Return the [X, Y] coordinate for the center point of the cell that contains the specified text.  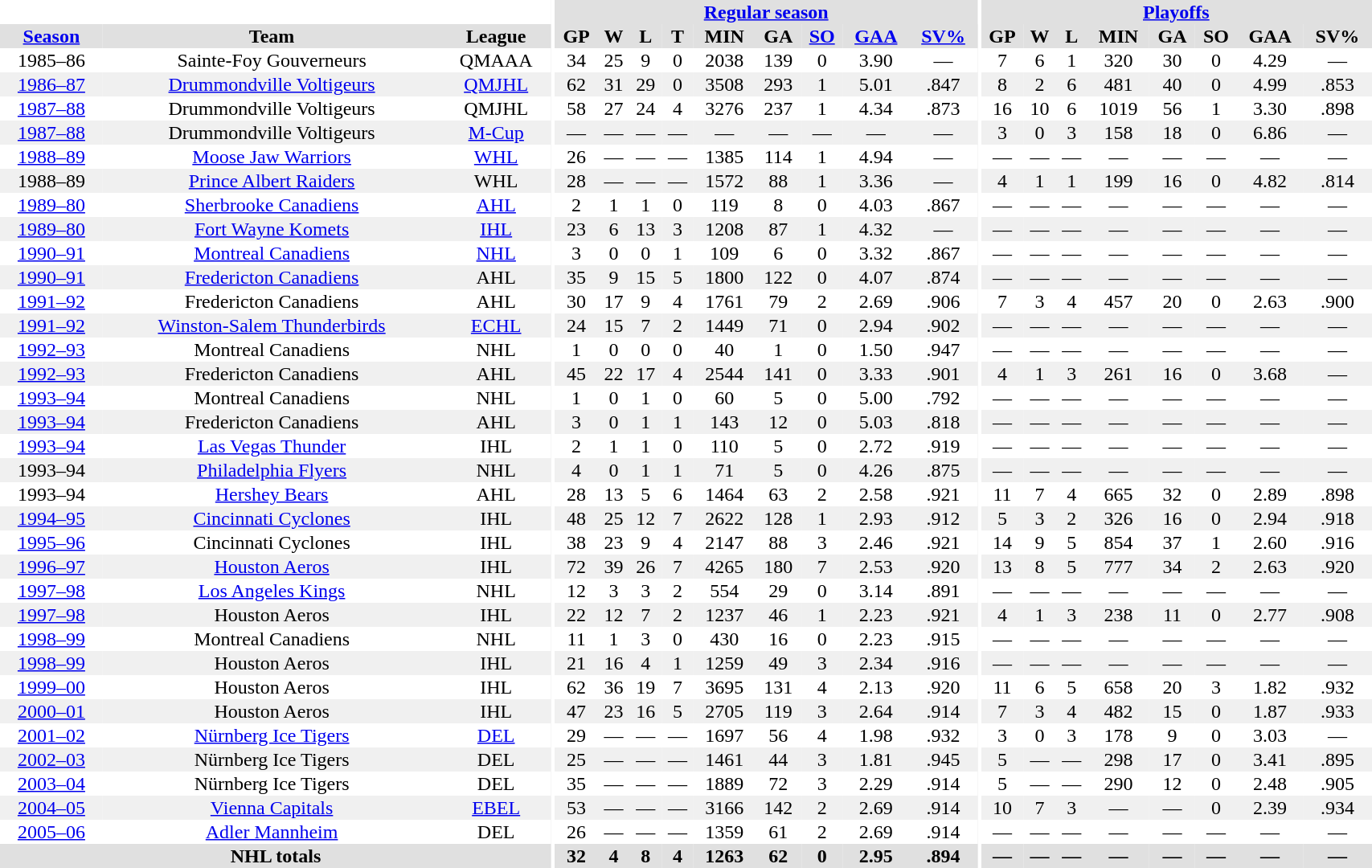
2038 [725, 60]
131 [778, 687]
142 [778, 808]
178 [1119, 735]
Regular season [766, 12]
2.58 [876, 494]
122 [778, 277]
2.89 [1270, 494]
1359 [725, 832]
1999–00 [51, 687]
1995–96 [51, 542]
1449 [725, 325]
482 [1119, 711]
48 [575, 518]
326 [1119, 518]
3.14 [876, 591]
128 [778, 518]
1889 [725, 784]
1464 [725, 494]
37 [1172, 542]
1.82 [1270, 687]
.905 [1337, 784]
.919 [944, 446]
61 [778, 832]
46 [778, 615]
4.03 [876, 205]
4.32 [876, 229]
League [496, 36]
.792 [944, 398]
3.90 [876, 60]
21 [575, 663]
EBEL [496, 808]
1697 [725, 735]
158 [1119, 133]
777 [1119, 567]
60 [725, 398]
1.50 [876, 350]
293 [778, 84]
4.94 [876, 157]
3166 [725, 808]
1.87 [1270, 711]
.902 [944, 325]
665 [1119, 494]
1237 [725, 615]
.814 [1337, 181]
58 [575, 108]
114 [778, 157]
5.03 [876, 422]
3.03 [1270, 735]
2.48 [1270, 784]
Sherbrooke Canadiens [272, 205]
1.98 [876, 735]
6.86 [1270, 133]
Adler Mannheim [272, 832]
38 [575, 542]
Sainte-Foy Gouverneurs [272, 60]
1385 [725, 157]
110 [725, 446]
320 [1119, 60]
238 [1119, 615]
2.72 [876, 446]
.915 [944, 639]
3.68 [1270, 374]
.873 [944, 108]
2622 [725, 518]
3.36 [876, 181]
3.30 [1270, 108]
3.41 [1270, 759]
180 [778, 567]
Season [51, 36]
Fort Wayne Komets [272, 229]
1996–97 [51, 567]
658 [1119, 687]
143 [725, 422]
1800 [725, 277]
Las Vegas Thunder [272, 446]
141 [778, 374]
Playoffs [1176, 12]
49 [778, 663]
.945 [944, 759]
2705 [725, 711]
44 [778, 759]
298 [1119, 759]
3276 [725, 108]
45 [575, 374]
2003–04 [51, 784]
.818 [944, 422]
NHL totals [276, 856]
554 [725, 591]
4.26 [876, 470]
14 [1001, 542]
M-Cup [496, 133]
53 [575, 808]
2002–03 [51, 759]
3.33 [876, 374]
1019 [1119, 108]
87 [778, 229]
237 [778, 108]
1259 [725, 663]
4.99 [1270, 84]
1572 [725, 181]
430 [725, 639]
4265 [725, 567]
79 [778, 301]
2.77 [1270, 615]
2004–05 [51, 808]
109 [725, 253]
ECHL [496, 325]
.934 [1337, 808]
.933 [1337, 711]
39 [614, 567]
.895 [1337, 759]
261 [1119, 374]
18 [1172, 133]
2147 [725, 542]
.901 [944, 374]
.874 [944, 277]
36 [614, 687]
Moose Jaw Warriors [272, 157]
1986–87 [51, 84]
Winston-Salem Thunderbirds [272, 325]
Prince Albert Raiders [272, 181]
2005–06 [51, 832]
2.39 [1270, 808]
QMAAA [496, 60]
.847 [944, 84]
199 [1119, 181]
1461 [725, 759]
1208 [725, 229]
4.29 [1270, 60]
2.64 [876, 711]
5.01 [876, 84]
.947 [944, 350]
Team [272, 36]
.908 [1337, 615]
5.00 [876, 398]
Philadelphia Flyers [272, 470]
.906 [944, 301]
2.95 [876, 856]
290 [1119, 784]
2.13 [876, 687]
2001–02 [51, 735]
1.81 [876, 759]
3695 [725, 687]
457 [1119, 301]
2.53 [876, 567]
854 [1119, 542]
63 [778, 494]
139 [778, 60]
3508 [725, 84]
2000–01 [51, 711]
2.46 [876, 542]
2.93 [876, 518]
1994–95 [51, 518]
.891 [944, 591]
Los Angeles Kings [272, 591]
2.34 [876, 663]
Vienna Capitals [272, 808]
.900 [1337, 301]
T [678, 36]
27 [614, 108]
2544 [725, 374]
19 [645, 687]
1263 [725, 856]
.894 [944, 856]
.912 [944, 518]
1761 [725, 301]
3.32 [876, 253]
Hershey Bears [272, 494]
2.60 [1270, 542]
.918 [1337, 518]
4.82 [1270, 181]
481 [1119, 84]
47 [575, 711]
2.29 [876, 784]
.853 [1337, 84]
4.34 [876, 108]
31 [614, 84]
1985–86 [51, 60]
.875 [944, 470]
4.07 [876, 277]
